Locate the cell with the specified text and output its (X, Y) center coordinate. 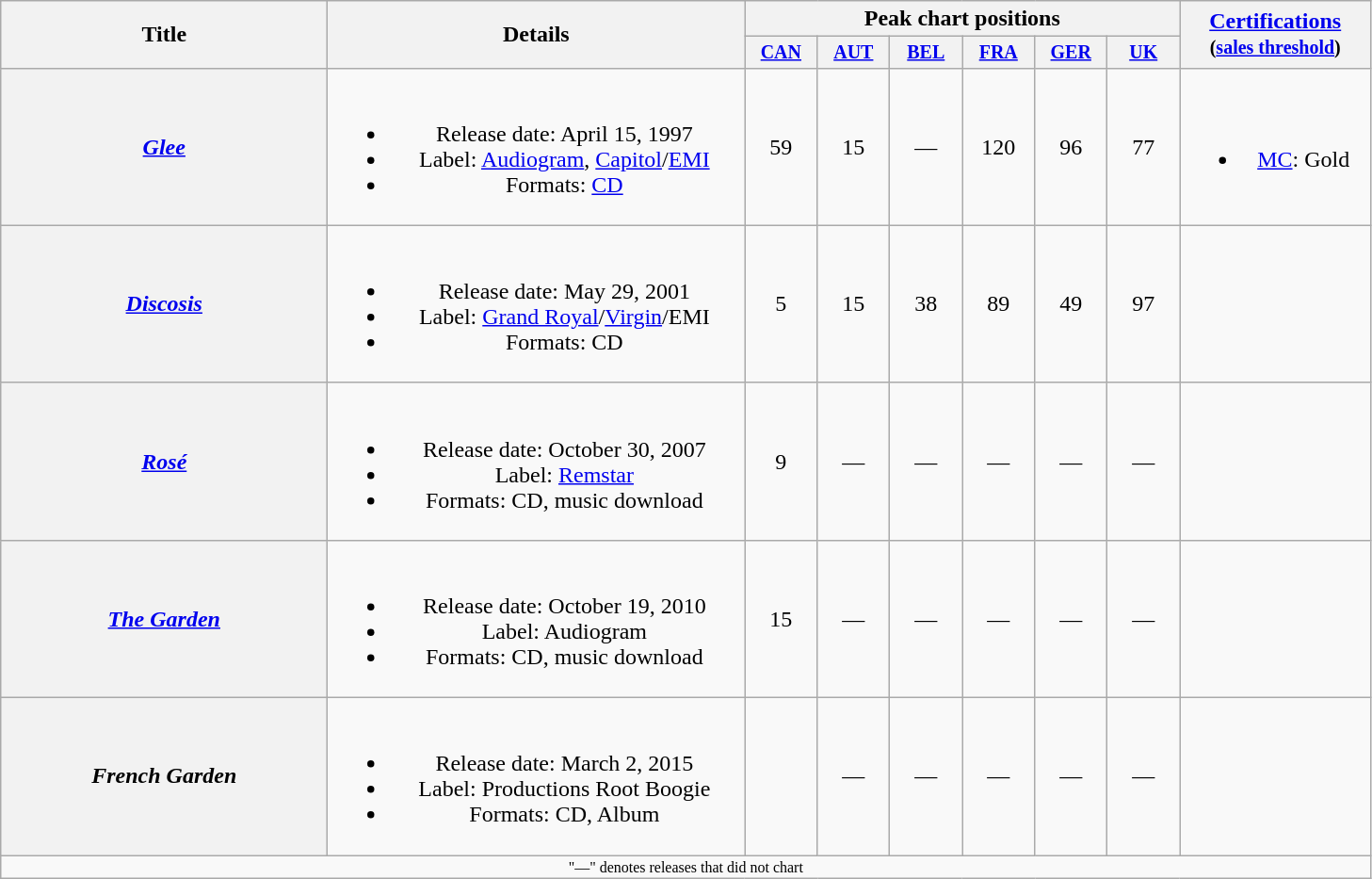
Title (164, 35)
The Garden (164, 618)
Certifications(sales threshold) (1275, 35)
Release date: October 19, 2010Label: AudiogramFormats: CD, music download (537, 618)
59 (782, 147)
Peak chart positions (962, 19)
UK (1143, 53)
"—" denotes releases that did not chart (686, 867)
AUT (853, 53)
Discosis (164, 303)
CAN (782, 53)
French Garden (164, 776)
9 (782, 462)
GER (1072, 53)
89 (998, 303)
Rosé (164, 462)
Details (537, 35)
MC: Gold (1275, 147)
Release date: April 15, 1997Label: Audiogram, Capitol/EMIFormats: CD (537, 147)
120 (998, 147)
38 (927, 303)
Glee (164, 147)
49 (1072, 303)
Release date: October 30, 2007Label: RemstarFormats: CD, music download (537, 462)
Release date: March 2, 2015Label: Productions Root BoogieFormats: CD, Album (537, 776)
5 (782, 303)
97 (1143, 303)
Release date: May 29, 2001Label: Grand Royal/Virgin/EMIFormats: CD (537, 303)
BEL (927, 53)
96 (1072, 147)
FRA (998, 53)
77 (1143, 147)
